Search for the cell housing the specified text and yield its [X, Y] center coordinate. 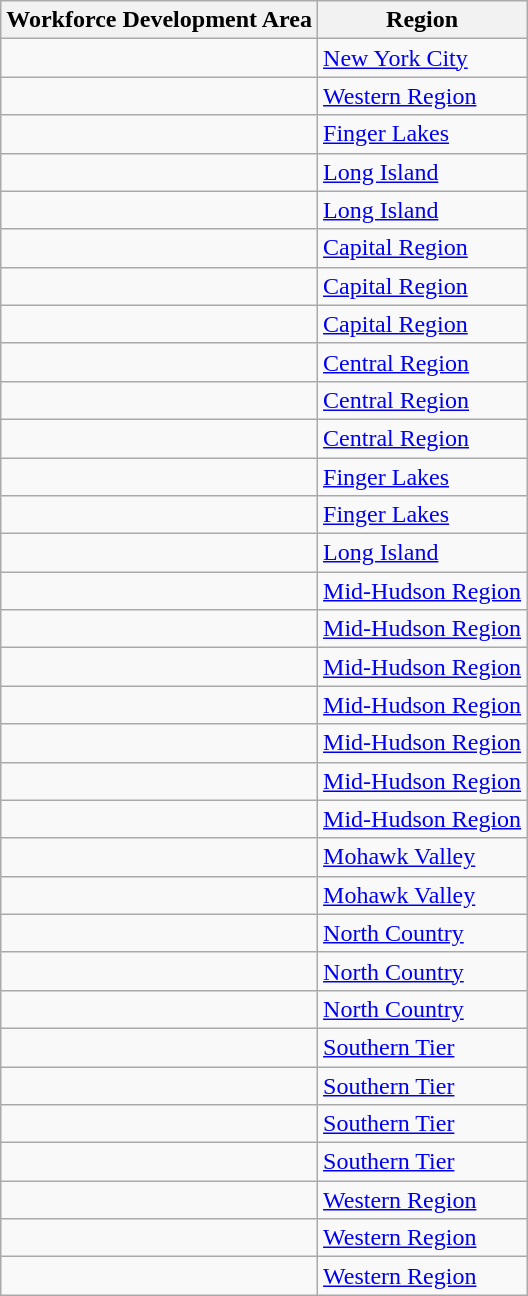
New York City [422, 58]
Region [422, 20]
Workforce Development Area [160, 20]
